Search for the cell housing the specified text and yield its [X, Y] center coordinate. 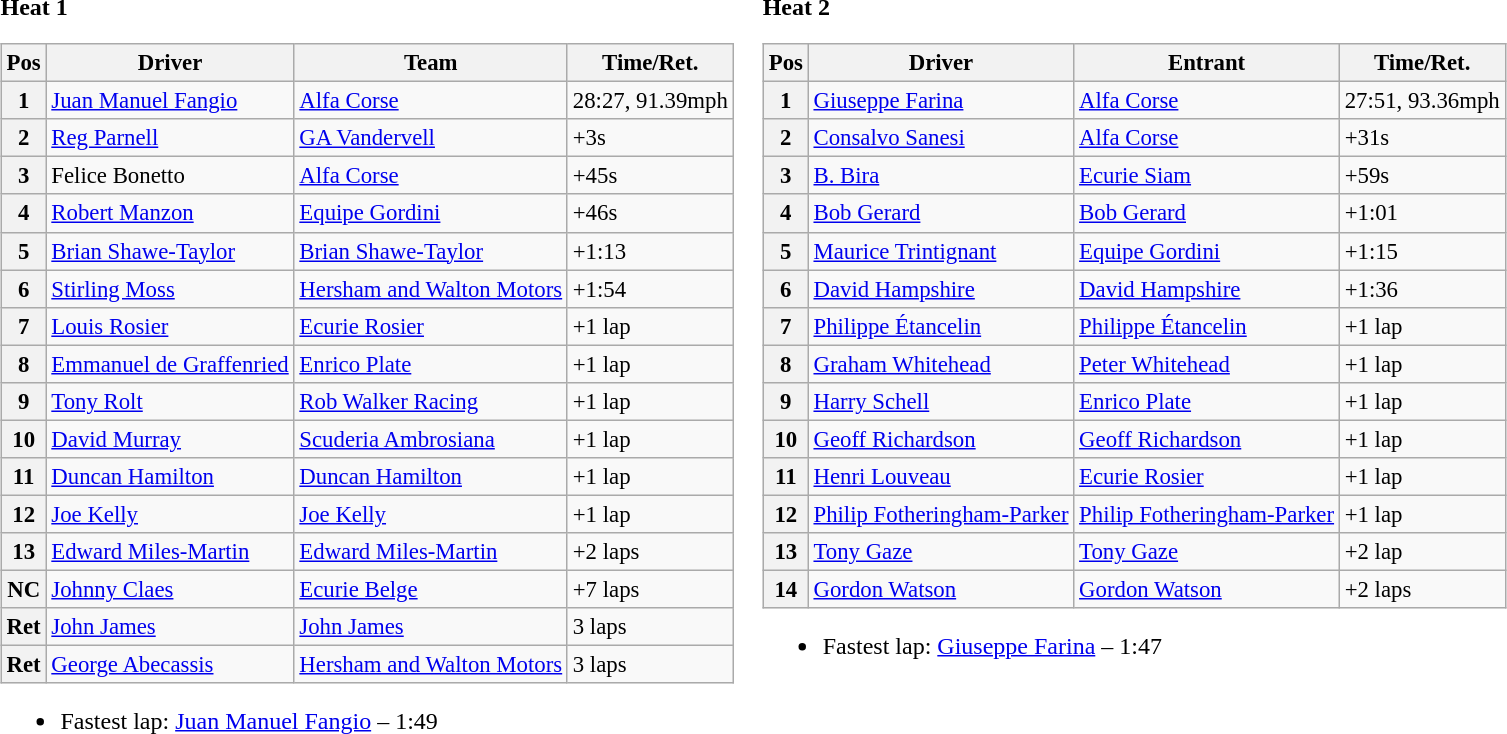
+1:36 [1422, 289]
GA Vandervell [430, 138]
+31s [1422, 138]
+1:13 [650, 251]
Maurice Trintignant [941, 251]
Louis Rosier [170, 326]
+1:01 [1422, 213]
Peter Whitehead [1207, 364]
Henri Louveau [941, 477]
David Murray [170, 439]
Felice Bonetto [170, 176]
+59s [1422, 176]
Giuseppe Farina [941, 101]
Reg Parnell [170, 138]
Entrant [1207, 63]
Graham Whitehead [941, 364]
Tony Rolt [170, 401]
Robert Manzon [170, 213]
Team [430, 63]
George Abecassis [170, 665]
Ecurie Siam [1207, 176]
Juan Manuel Fangio [170, 101]
+7 laps [650, 589]
Rob Walker Racing [430, 401]
NC [24, 589]
28:27, 91.39mph [650, 101]
+2 lap [1422, 552]
Consalvo Sanesi [941, 138]
B. Bira [941, 176]
+45s [650, 176]
+3s [650, 138]
Ecurie Belge [430, 589]
Stirling Moss [170, 289]
+1:15 [1422, 251]
+1:54 [650, 289]
+46s [650, 213]
27:51, 93.36mph [1422, 101]
Johnny Claes [170, 589]
Scuderia Ambrosiana [430, 439]
14 [786, 589]
Harry Schell [941, 401]
Emmanuel de Graffenried [170, 364]
